Pinpoint the cell where the given text exists, returning its [X, Y] midpoint coordinate. 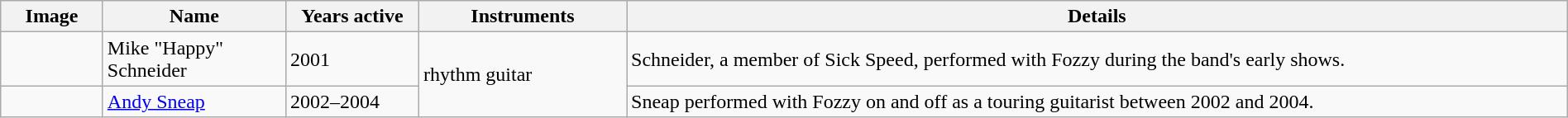
Andy Sneap [194, 101]
Sneap performed with Fozzy on and off as a touring guitarist between 2002 and 2004. [1097, 101]
2002–2004 [352, 101]
2001 [352, 59]
Schneider, a member of Sick Speed, performed with Fozzy during the band's early shows. [1097, 59]
Years active [352, 17]
rhythm guitar [523, 74]
Image [52, 17]
Instruments [523, 17]
Details [1097, 17]
Mike "Happy" Schneider [194, 59]
Name [194, 17]
